Pinpoint the cell where the given text exists, returning its (X, Y) midpoint coordinate. 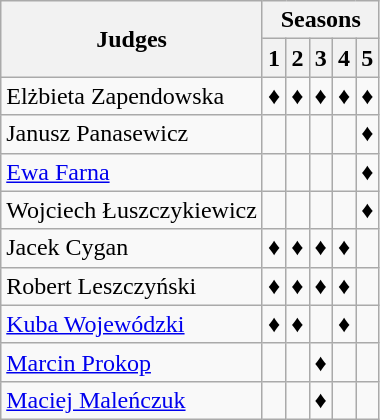
Kuba Wojewódzki (132, 324)
Judges (132, 39)
Janusz Panasewicz (132, 134)
Marcin Prokop (132, 362)
Elżbieta Zapendowska (132, 96)
Jacek Cygan (132, 248)
Ewa Farna (132, 172)
Robert Leszczyński (132, 286)
2 (298, 58)
4 (344, 58)
Maciej Maleńczuk (132, 400)
5 (368, 58)
1 (274, 58)
Wojciech Łuszczykiewicz (132, 210)
Seasons (320, 20)
3 (320, 58)
